Scan for the cell matching the given text and deliver its (x, y) coordinate at center. 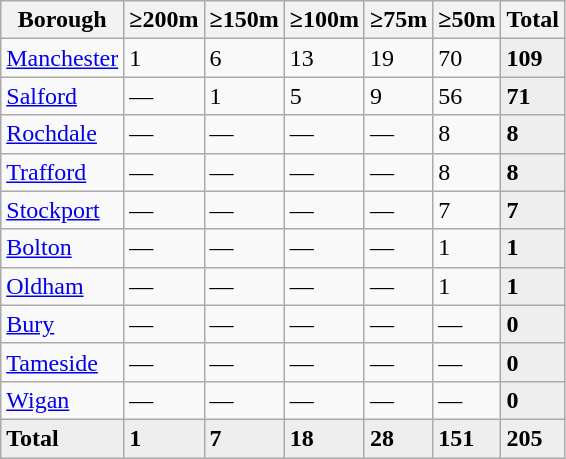
70 (467, 58)
Oldham (62, 286)
≥150m (244, 20)
109 (533, 58)
Trafford (62, 172)
13 (324, 58)
9 (398, 96)
≥75m (398, 20)
Tameside (62, 362)
6 (244, 58)
Stockport (62, 210)
≥100m (324, 20)
71 (533, 96)
56 (467, 96)
Rochdale (62, 134)
Manchester (62, 58)
≥50m (467, 20)
Bury (62, 324)
205 (533, 438)
5 (324, 96)
Salford (62, 96)
Bolton (62, 248)
≥200m (164, 20)
28 (398, 438)
151 (467, 438)
19 (398, 58)
Borough (62, 20)
18 (324, 438)
Wigan (62, 400)
